Identify which cell holds the provided text, then report its (x, y) central coordinate. 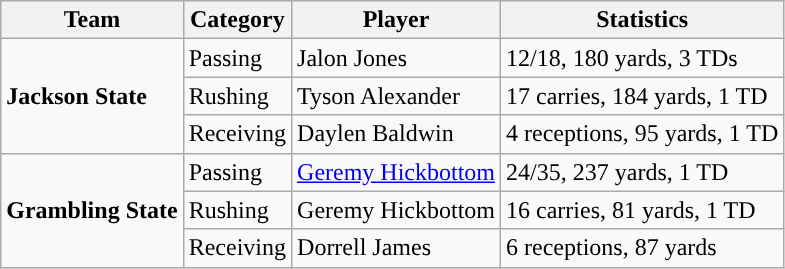
4 receptions, 95 yards, 1 TD (642, 134)
Daylen Baldwin (396, 134)
17 carries, 184 yards, 1 TD (642, 96)
Grambling State (92, 210)
Team (92, 20)
Dorrell James (396, 248)
6 receptions, 87 yards (642, 248)
12/18, 180 yards, 3 TDs (642, 58)
Statistics (642, 20)
Jackson State (92, 96)
Player (396, 20)
16 carries, 81 yards, 1 TD (642, 210)
Jalon Jones (396, 58)
24/35, 237 yards, 1 TD (642, 172)
Category (237, 20)
Tyson Alexander (396, 96)
